Detect which cell encompasses the target text, then output its [x, y] center coordinate. 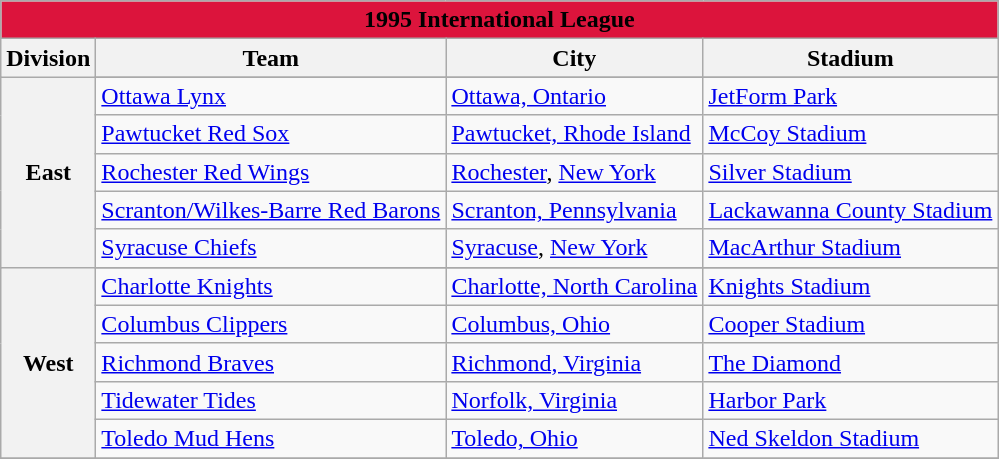
Toledo, Ohio [574, 438]
Rochester, New York [574, 172]
Harbor Park [850, 400]
Ned Skeldon Stadium [850, 438]
JetForm Park [850, 96]
Charlotte Knights [271, 286]
Lackawanna County Stadium [850, 210]
Silver Stadium [850, 172]
Division [48, 58]
Pawtucket, Rhode Island [574, 134]
Scranton/Wilkes-Barre Red Barons [271, 210]
Norfolk, Virginia [574, 400]
Tidewater Tides [271, 400]
Ottawa Lynx [271, 96]
Knights Stadium [850, 286]
West [48, 362]
Stadium [850, 58]
Toledo Mud Hens [271, 438]
Pawtucket Red Sox [271, 134]
Syracuse Chiefs [271, 248]
Ottawa, Ontario [574, 96]
Cooper Stadium [850, 324]
The Diamond [850, 362]
McCoy Stadium [850, 134]
Rochester Red Wings [271, 172]
Charlotte, North Carolina [574, 286]
Richmond, Virginia [574, 362]
Columbus Clippers [271, 324]
East [48, 172]
Columbus, Ohio [574, 324]
1995 International League [500, 20]
Syracuse, New York [574, 248]
Scranton, Pennsylvania [574, 210]
Team [271, 58]
MacArthur Stadium [850, 248]
Richmond Braves [271, 362]
City [574, 58]
